Scan for the cell matching the given text and deliver its (x, y) coordinate at center. 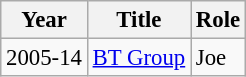
Joe (218, 58)
Role (218, 20)
BT Group (138, 58)
2005-14 (44, 58)
Title (138, 20)
Year (44, 20)
